Find where the given text appears and provide that cell's center as (x, y) coordinate. 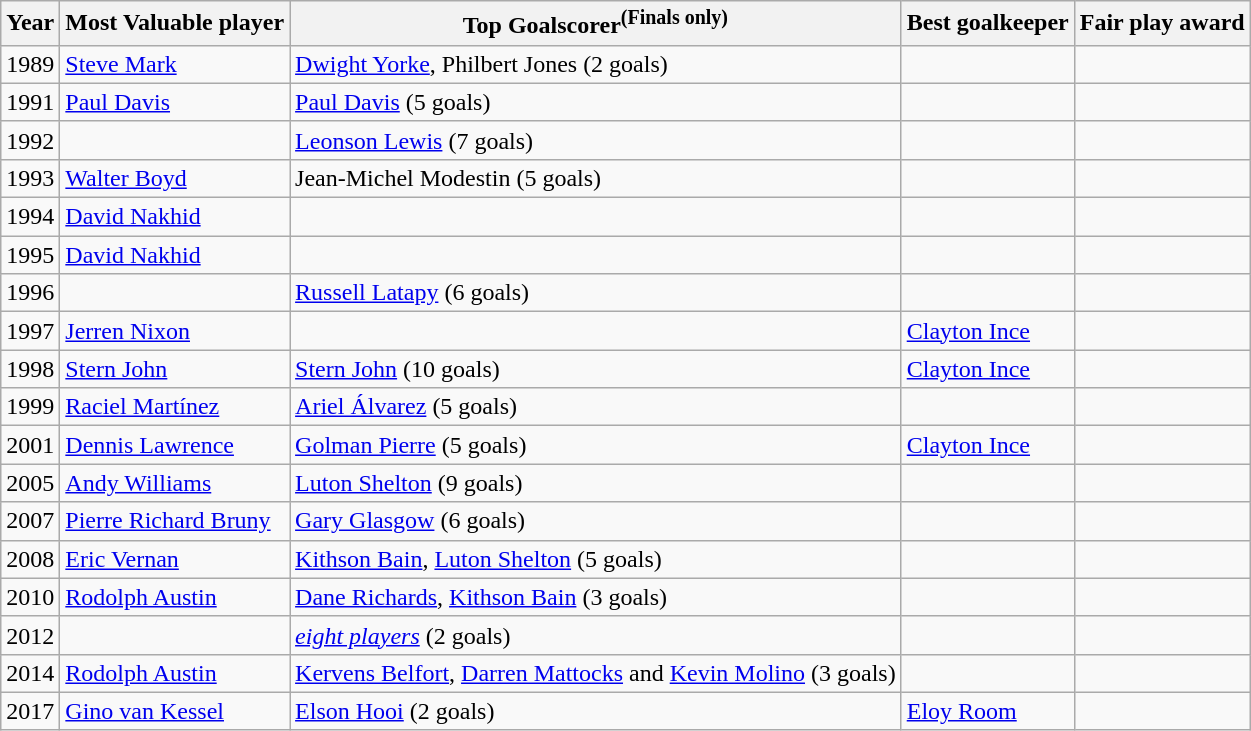
1997 (30, 331)
Russell Latapy (6 goals) (596, 293)
1998 (30, 369)
Most Valuable player (175, 24)
Paul Davis (175, 102)
2008 (30, 559)
1994 (30, 217)
1991 (30, 102)
1989 (30, 64)
Stern John (175, 369)
2014 (30, 673)
2012 (30, 635)
Paul Davis (5 goals) (596, 102)
1993 (30, 178)
Golman Pierre (5 goals) (596, 445)
Jean-Michel Modestin (5 goals) (596, 178)
1995 (30, 255)
Gary Glasgow (6 goals) (596, 521)
1992 (30, 140)
Year (30, 24)
Kithson Bain, Luton Shelton (5 goals) (596, 559)
Leonson Lewis (7 goals) (596, 140)
Dennis Lawrence (175, 445)
eight players (2 goals) (596, 635)
2017 (30, 711)
Elson Hooi (2 goals) (596, 711)
Stern John (10 goals) (596, 369)
Pierre Richard Bruny (175, 521)
Dane Richards, Kithson Bain (3 goals) (596, 597)
Steve Mark (175, 64)
Eric Vernan (175, 559)
Top Goalscorer(Finals only) (596, 24)
Best goalkeeper (988, 24)
Kervens Belfort, Darren Mattocks and Kevin Molino (3 goals) (596, 673)
Andy Williams (175, 483)
Fair play award (1162, 24)
2005 (30, 483)
2007 (30, 521)
2001 (30, 445)
1996 (30, 293)
Dwight Yorke, Philbert Jones (2 goals) (596, 64)
Ariel Álvarez (5 goals) (596, 407)
Jerren Nixon (175, 331)
Eloy Room (988, 711)
Gino van Kessel (175, 711)
2010 (30, 597)
Walter Boyd (175, 178)
Luton Shelton (9 goals) (596, 483)
Raciel Martínez (175, 407)
1999 (30, 407)
